Output the (x, y) coordinate of the center of the cell containing the given text.  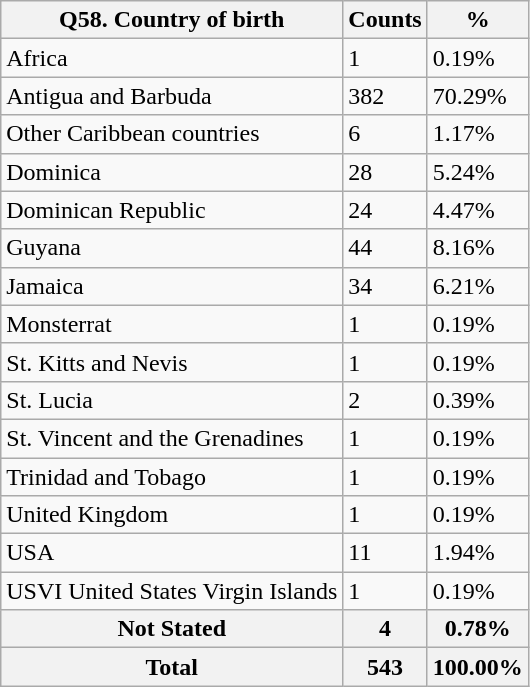
St. Kitts and Nevis (172, 362)
Africa (172, 58)
Dominica (172, 172)
11 (385, 553)
St. Lucia (172, 400)
4 (385, 629)
382 (385, 96)
Total (172, 667)
4.47% (478, 210)
6 (385, 134)
Antigua and Barbuda (172, 96)
Counts (385, 20)
Jamaica (172, 286)
70.29% (478, 96)
Guyana (172, 248)
1.17% (478, 134)
Q58. Country of birth (172, 20)
0.78% (478, 629)
USA (172, 553)
1.94% (478, 553)
St. Vincent and the Grenadines (172, 438)
34 (385, 286)
100.00% (478, 667)
USVI United States Virgin Islands (172, 591)
United Kingdom (172, 515)
Dominican Republic (172, 210)
Monsterrat (172, 324)
44 (385, 248)
Other Caribbean countries (172, 134)
Not Stated (172, 629)
6.21% (478, 286)
Trinidad and Tobago (172, 477)
28 (385, 172)
8.16% (478, 248)
5.24% (478, 172)
24 (385, 210)
0.39% (478, 400)
2 (385, 400)
% (478, 20)
543 (385, 667)
